Search for the cell housing the specified text and yield its (x, y) center coordinate. 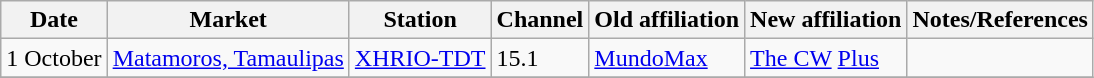
The CW Plus (826, 58)
Market (228, 20)
Notes/References (1000, 20)
Station (420, 20)
Date (54, 20)
Matamoros, Tamaulipas (228, 58)
15.1 (540, 58)
1 October (54, 58)
Old affiliation (667, 20)
New affiliation (826, 20)
MundoMax (667, 58)
XHRIO-TDT (420, 58)
Channel (540, 20)
